Search for the cell housing the specified text and yield its (x, y) center coordinate. 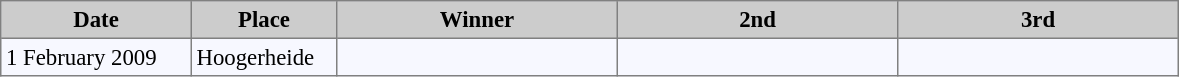
Winner (477, 20)
1 February 2009 (96, 57)
2nd (757, 20)
3rd (1038, 20)
Hoogerheide (264, 57)
Date (96, 20)
Place (264, 20)
